Find where the given text appears and provide that cell's center as (x, y) coordinate. 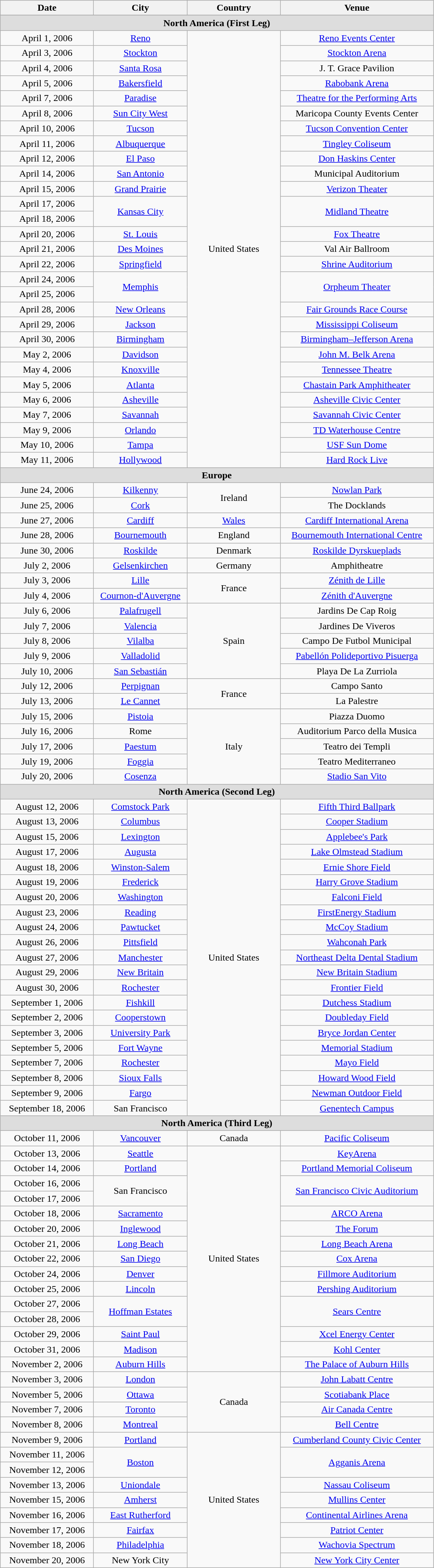
Bournemouth International Centre (357, 535)
Saint Paul (140, 1334)
New Britain (140, 972)
May 4, 2006 (47, 369)
Doubleday Field (357, 1018)
McCoy Stadium (357, 927)
June 30, 2006 (47, 550)
Manchester (140, 957)
April 20, 2006 (47, 234)
Perpignan (140, 686)
November 9, 2006 (47, 1440)
Fishkill (140, 1003)
Campo Santo (357, 686)
November 15, 2006 (47, 1500)
Denver (140, 1274)
Mullins Center (357, 1500)
June 25, 2006 (47, 505)
Cooper Stadium (357, 822)
November 5, 2006 (47, 1394)
KeyArena (357, 1153)
Hard Rock Live (357, 460)
TD Waterhouse Centre (357, 430)
Long Beach (140, 1244)
Wahconah Park (357, 942)
August 24, 2006 (47, 927)
Theatre for the Performing Arts (357, 98)
November 11, 2006 (47, 1455)
Knoxville (140, 369)
June 24, 2006 (47, 490)
November 12, 2006 (47, 1470)
J. T. Grace Pavilion (357, 68)
New Orleans (140, 309)
Piazza Duomo (357, 716)
June 27, 2006 (47, 520)
September 1, 2006 (47, 1003)
Santa Rosa (140, 68)
Palafrugell (140, 611)
San Antonio (140, 173)
May 2, 2006 (47, 354)
City (140, 8)
Jardins De Cap Roig (357, 611)
October 17, 2006 (47, 1199)
Long Beach Arena (357, 1244)
Howard Wood Field (357, 1078)
Asheville (140, 400)
Roskilde Dyrskueplads (357, 550)
Kohl Center (357, 1349)
August 23, 2006 (47, 912)
July 8, 2006 (47, 641)
Savannah (140, 415)
Bell Centre (357, 1425)
July 12, 2006 (47, 686)
October 16, 2006 (47, 1184)
October 21, 2006 (47, 1244)
July 9, 2006 (47, 656)
April 12, 2006 (47, 158)
Fairfax (140, 1530)
Mayo Field (357, 1063)
London (140, 1379)
November 17, 2006 (47, 1530)
August 12, 2006 (47, 807)
Asheville Civic Center (357, 400)
Applebee's Park (357, 837)
Reno (140, 38)
Ireland (234, 498)
Gelsenkirchen (140, 565)
July 7, 2006 (47, 626)
November 8, 2006 (47, 1425)
Mississippi Coliseum (357, 324)
September 5, 2006 (47, 1048)
Tucson (140, 128)
Portland Memorial Coliseum (357, 1168)
Denmark (234, 550)
North America (First Leg) (217, 23)
Tucson Convention Center (357, 128)
Foggia (140, 761)
November 18, 2006 (47, 1545)
Fair Grounds Race Course (357, 309)
Amphitheatre (357, 565)
Rabobank Arena (357, 83)
Kansas City (140, 211)
Savannah Civic Center (357, 415)
Memorial Stadium (357, 1048)
April 4, 2006 (47, 68)
October 31, 2006 (47, 1349)
August 15, 2006 (47, 837)
Lake Olmstead Stadium (357, 852)
April 10, 2006 (47, 128)
April 1, 2006 (47, 38)
Seattle (140, 1153)
Nowlan Park (357, 490)
July 13, 2006 (47, 701)
May 5, 2006 (47, 384)
April 8, 2006 (47, 113)
Boston (140, 1462)
Jardines De Viveros (357, 626)
Uniondale (140, 1485)
November 2, 2006 (47, 1364)
Le Cannet (140, 701)
Tampa (140, 445)
Lexington (140, 837)
October 28, 2006 (47, 1319)
San Sebastián (140, 671)
Pacific Coliseum (357, 1138)
England (234, 535)
Venue (357, 8)
August 26, 2006 (47, 942)
Montreal (140, 1425)
Shrine Auditorium (357, 264)
Des Moines (140, 249)
Stockton (140, 53)
November 13, 2006 (47, 1485)
April 11, 2006 (47, 143)
Bournemouth (140, 535)
Sacramento (140, 1214)
October 13, 2006 (47, 1153)
Fort Wayne (140, 1048)
Cork (140, 505)
Fifth Third Ballpark (357, 807)
April 14, 2006 (47, 173)
Fargo (140, 1093)
Auditorium Parco della Musica (357, 731)
Frederick (140, 882)
Midland Theatre (357, 211)
October 25, 2006 (47, 1289)
Sun City West (140, 113)
September 8, 2006 (47, 1078)
Patriot Center (357, 1530)
April 21, 2006 (47, 249)
ARCO Arena (357, 1214)
John M. Belk Arena (357, 354)
Toronto (140, 1410)
Sears Centre (357, 1311)
Rome (140, 731)
Davidson (140, 354)
Cooperstown (140, 1018)
May 9, 2006 (47, 430)
November 16, 2006 (47, 1515)
Lille (140, 580)
Inglewood (140, 1229)
Municipal Auditorium (357, 173)
Washington (140, 897)
Lincoln (140, 1289)
September 18, 2006 (47, 1108)
The Forum (357, 1229)
Agganis Arena (357, 1462)
May 6, 2006 (47, 400)
Nassau Coliseum (357, 1485)
Kilkenny (140, 490)
Jackson (140, 324)
Augusta (140, 852)
FirstEnergy Stadium (357, 912)
Maricopa County Events Center (357, 113)
October 20, 2006 (47, 1229)
San Francisco Civic Auditorium (357, 1191)
Zénith d'Auvergne (357, 596)
Spain (234, 641)
October 22, 2006 (47, 1259)
April 3, 2006 (47, 53)
July 10, 2006 (47, 671)
Bakersfield (140, 83)
August 29, 2006 (47, 972)
July 6, 2006 (47, 611)
The Docklands (357, 505)
Val Air Ballroom (357, 249)
April 28, 2006 (47, 309)
Pawtucket (140, 927)
Reno Events Center (357, 38)
Roskilde (140, 550)
Sioux Falls (140, 1078)
April 18, 2006 (47, 219)
October 11, 2006 (47, 1138)
April 29, 2006 (47, 324)
May 11, 2006 (47, 460)
Ottawa (140, 1394)
October 18, 2006 (47, 1214)
St. Louis (140, 234)
Vilalba (140, 641)
Falconi Field (357, 897)
La Palestre (357, 701)
Auburn Hills (140, 1364)
San Diego (140, 1259)
July 2, 2006 (47, 565)
October 29, 2006 (47, 1334)
Reading (140, 912)
Chastain Park Amphitheater (357, 384)
Paestum (140, 746)
July 17, 2006 (47, 746)
Tennessee Theatre (357, 369)
October 14, 2006 (47, 1168)
East Rutherford (140, 1515)
April 17, 2006 (47, 204)
Madison (140, 1349)
Grand Prairie (140, 189)
September 2, 2006 (47, 1018)
Verizon Theater (357, 189)
Birmingham–Jefferson Arena (357, 339)
Pabellón Polideportivo Pisuerga (357, 656)
August 20, 2006 (47, 897)
Winston-Salem (140, 867)
Albuquerque (140, 143)
Frontier Field (357, 988)
Don Haskins Center (357, 158)
Cournon-d'Auvergne (140, 596)
August 19, 2006 (47, 882)
July 20, 2006 (47, 776)
Hoffman Estates (140, 1311)
April 25, 2006 (47, 294)
Cox Arena (357, 1259)
Cardiff International Arena (357, 520)
July 19, 2006 (47, 761)
Xcel Energy Center (357, 1334)
April 15, 2006 (47, 189)
May 10, 2006 (47, 445)
Philadelphia (140, 1545)
June 28, 2006 (47, 535)
Newman Outdoor Field (357, 1093)
Orlando (140, 430)
Zénith de Lille (357, 580)
New Britain Stadium (357, 972)
Pittsfield (140, 942)
Pershing Auditorium (357, 1289)
October 27, 2006 (47, 1304)
Playa De La Zurriola (357, 671)
Atlanta (140, 384)
The Palace of Auburn Hills (357, 1364)
August 27, 2006 (47, 957)
May 7, 2006 (47, 415)
Ernie Shore Field (357, 867)
Springfield (140, 264)
Genentech Campus (357, 1108)
Dutchess Stadium (357, 1003)
July 15, 2006 (47, 716)
Italy (234, 746)
September 7, 2006 (47, 1063)
August 18, 2006 (47, 867)
Columbus (140, 822)
Hollywood (140, 460)
April 7, 2006 (47, 98)
Air Canada Centre (357, 1410)
New York City Center (357, 1560)
John Labatt Centre (357, 1379)
Amherst (140, 1500)
April 22, 2006 (47, 264)
August 17, 2006 (47, 852)
September 9, 2006 (47, 1093)
Fox Theatre (357, 234)
Teatro dei Templi (357, 746)
November 7, 2006 (47, 1410)
Tingley Coliseum (357, 143)
Northeast Delta Dental Stadium (357, 957)
Teatro Mediterraneo (357, 761)
North America (Third Leg) (217, 1123)
Bryce Jordan Center (357, 1033)
Date (47, 8)
Valladolid (140, 656)
Stockton Arena (357, 53)
Cardiff (140, 520)
April 30, 2006 (47, 339)
April 5, 2006 (47, 83)
USF Sun Dome (357, 445)
July 4, 2006 (47, 596)
August 13, 2006 (47, 822)
Cumberland County Civic Center (357, 1440)
Europe (217, 475)
Paradise (140, 98)
Pistoia (140, 716)
Vancouver (140, 1138)
El Paso (140, 158)
Birmingham (140, 339)
August 30, 2006 (47, 988)
Germany (234, 565)
Cosenza (140, 776)
University Park (140, 1033)
Memphis (140, 287)
November 3, 2006 (47, 1379)
New York City (140, 1560)
July 3, 2006 (47, 580)
July 16, 2006 (47, 731)
Wachovia Spectrum (357, 1545)
North America (Second Leg) (217, 792)
October 24, 2006 (47, 1274)
November 20, 2006 (47, 1560)
Valencia (140, 626)
Harry Grove Stadium (357, 882)
Campo De Futbol Municipal (357, 641)
Comstock Park (140, 807)
September 3, 2006 (47, 1033)
Country (234, 8)
Stadio San Vito (357, 776)
April 24, 2006 (47, 279)
Scotiabank Place (357, 1394)
Fillmore Auditorium (357, 1274)
Orpheum Theater (357, 287)
Continental Airlines Arena (357, 1515)
Wales (234, 520)
